Return the [X, Y] coordinate for the center point of the cell that contains the specified text.  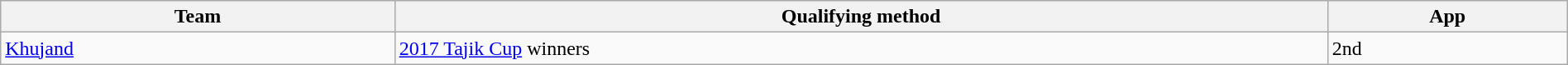
2017 Tajik Cup winners [861, 48]
Qualifying method [861, 17]
App [1447, 17]
2nd [1447, 48]
Team [198, 17]
Khujand [198, 48]
